Identify which cell holds the provided text, then report its [X, Y] central coordinate. 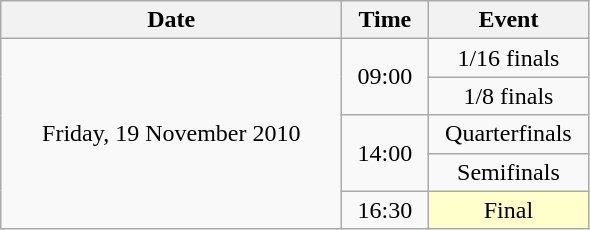
Final [508, 210]
1/16 finals [508, 58]
Date [172, 20]
09:00 [385, 77]
Semifinals [508, 172]
Quarterfinals [508, 134]
1/8 finals [508, 96]
Friday, 19 November 2010 [172, 134]
14:00 [385, 153]
Time [385, 20]
16:30 [385, 210]
Event [508, 20]
